Identify which cell holds the provided text, then report its (X, Y) central coordinate. 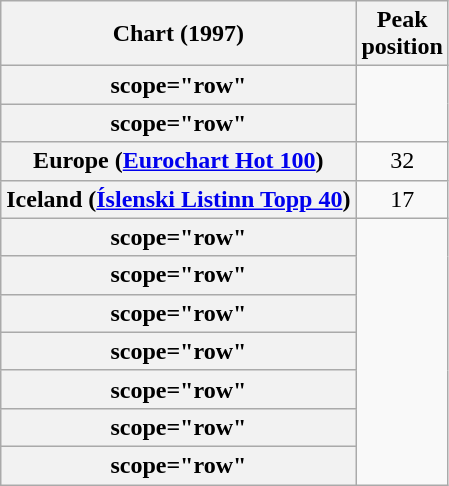
17 (402, 199)
Chart (1997) (178, 34)
Peakposition (402, 34)
32 (402, 161)
Europe (Eurochart Hot 100) (178, 161)
Iceland (Íslenski Listinn Topp 40) (178, 199)
